Locate the cell with the specified text and output its [x, y] center coordinate. 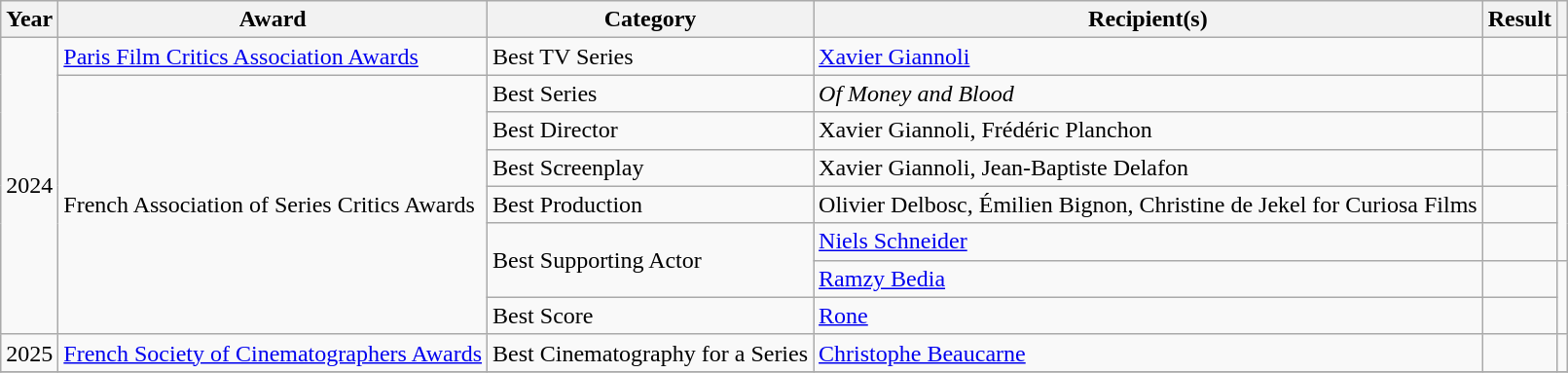
Best Director [650, 131]
Best Production [650, 205]
Olivier Delbosc, Émilien Bignon, Christine de Jekel for Curiosa Films [1149, 205]
Ramzy Bedia [1149, 279]
Award [273, 19]
Rone [1149, 316]
Xavier Giannoli [1149, 56]
French Association of Series Critics Awards [273, 205]
Best TV Series [650, 56]
Best Supporting Actor [650, 260]
Best Series [650, 93]
Xavier Giannoli, Frédéric Planchon [1149, 131]
French Society of Cinematographers Awards [273, 353]
Result [1519, 19]
Best Cinematography for a Series [650, 353]
2024 [29, 186]
Paris Film Critics Association Awards [273, 56]
Christophe Beaucarne [1149, 353]
2025 [29, 353]
Niels Schneider [1149, 242]
Of Money and Blood [1149, 93]
Best Screenplay [650, 168]
Xavier Giannoli, Jean-Baptiste Delafon [1149, 168]
Category [650, 19]
Year [29, 19]
Recipient(s) [1149, 19]
Best Score [650, 316]
